Return [x, y] of the center of cell containing provided text 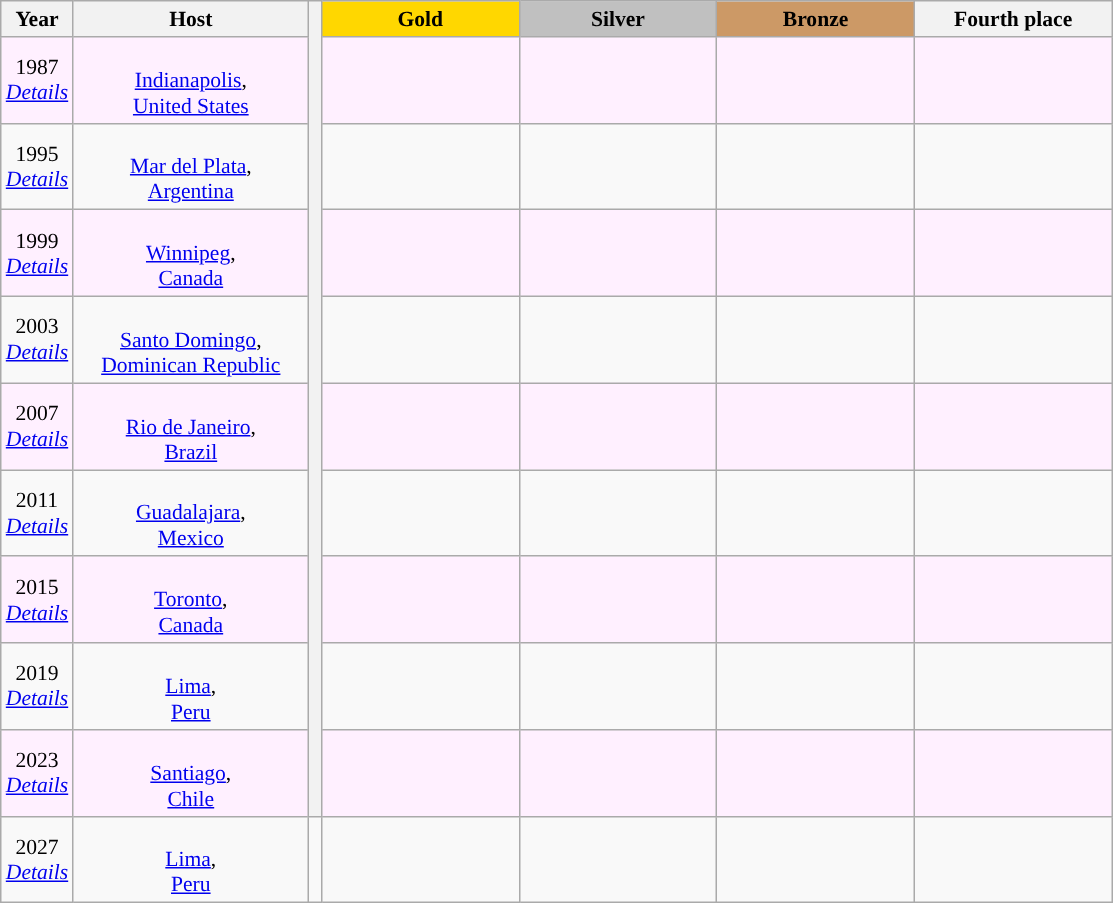
Rio de Janeiro,Brazil [190, 426]
1995Details [37, 166]
Santiago,Chile [190, 774]
Year [37, 19]
Host [190, 19]
Gold [420, 19]
2007Details [37, 426]
Mar del Plata,Argentina [190, 166]
Bronze [816, 19]
Indianapolis,United States [190, 80]
2027Details [37, 860]
Toronto,Canada [190, 600]
Winnipeg,Canada [190, 254]
Fourth place [1013, 19]
2023Details [37, 774]
Silver [618, 19]
2011Details [37, 514]
1987Details [37, 80]
1999Details [37, 254]
Guadalajara,Mexico [190, 514]
2019Details [37, 686]
2015Details [37, 600]
2003Details [37, 340]
Santo Domingo,Dominican Republic [190, 340]
